Return the [x, y] coordinate for the center point of the cell that contains the specified text.  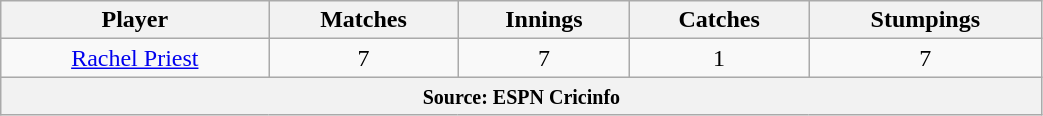
Matches [364, 20]
Source: ESPN Cricinfo [522, 96]
Catches [720, 20]
Rachel Priest [135, 58]
1 [720, 58]
Stumpings [926, 20]
Innings [544, 20]
Player [135, 20]
